Provide the (X, Y) coordinate of the cell's center where the given text is located.  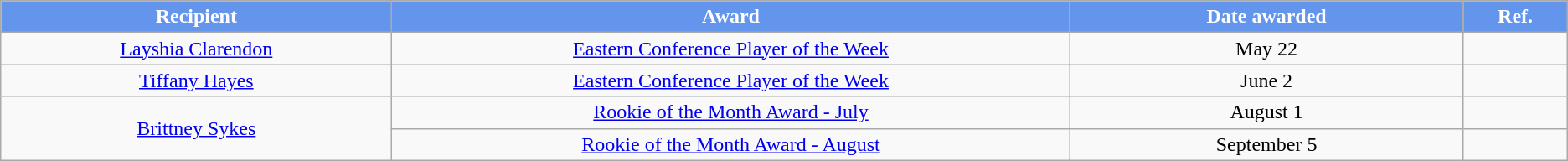
Date awarded (1266, 17)
September 5 (1266, 144)
Rookie of the Month Award - August (730, 144)
Award (730, 17)
Ref. (1515, 17)
May 22 (1266, 49)
August 1 (1266, 112)
Rookie of the Month Award - July (730, 112)
Recipient (196, 17)
Brittney Sykes (196, 128)
Layshia Clarendon (196, 49)
June 2 (1266, 80)
Tiffany Hayes (196, 80)
